Search for the cell housing the specified text and yield its (X, Y) center coordinate. 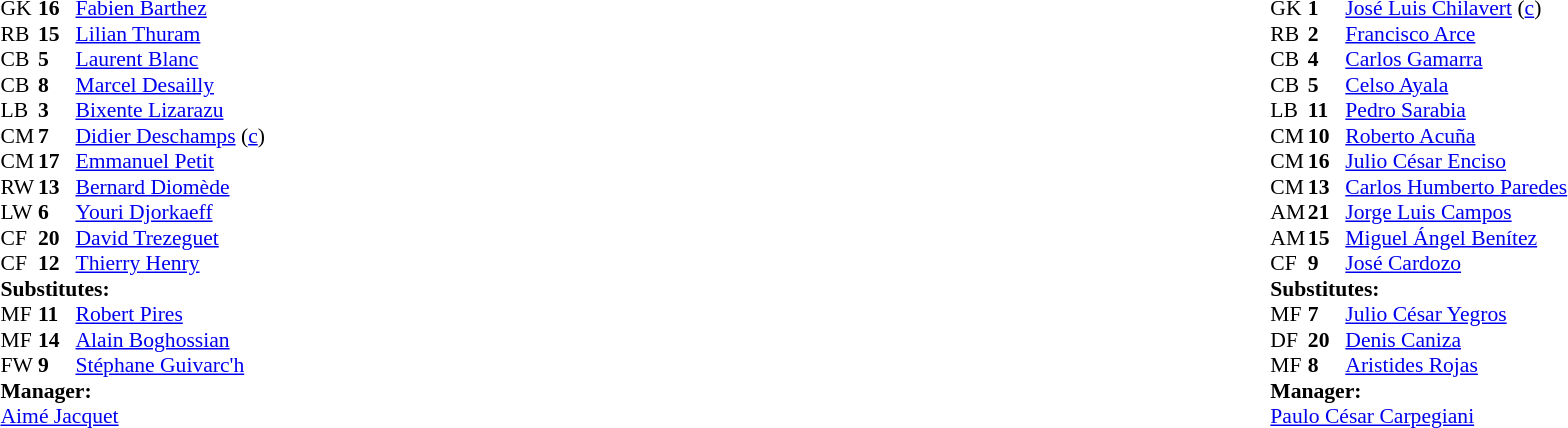
RW (19, 187)
2 (1327, 34)
Stéphane Guivarc'h (170, 365)
Jorge Luis Campos (1456, 213)
Carlos Humberto Paredes (1456, 187)
6 (57, 213)
Roberto Acuña (1456, 136)
Aristides Rojas (1456, 365)
FW (19, 365)
David Trezeguet (170, 238)
Celso Ayala (1456, 85)
21 (1327, 213)
3 (57, 111)
DF (1289, 340)
LW (19, 213)
17 (57, 161)
Thierry Henry (170, 263)
Bernard Diomède (170, 187)
Denis Caniza (1456, 340)
10 (1327, 136)
Carlos Gamarra (1456, 59)
Francisco Arce (1456, 34)
Emmanuel Petit (170, 161)
Didier Deschamps (c) (170, 136)
Youri Djorkaeff (170, 213)
4 (1327, 59)
Julio César Yegros (1456, 315)
Alain Boghossian (170, 340)
José Cardozo (1456, 263)
Julio César Enciso (1456, 161)
Miguel Ángel Benítez (1456, 238)
12 (57, 263)
Bixente Lizarazu (170, 111)
16 (1327, 161)
14 (57, 340)
Laurent Blanc (170, 59)
Robert Pires (170, 315)
Pedro Sarabia (1456, 111)
Marcel Desailly (170, 85)
Lilian Thuram (170, 34)
